Find where the given text appears and provide that cell's center as [X, Y] coordinate. 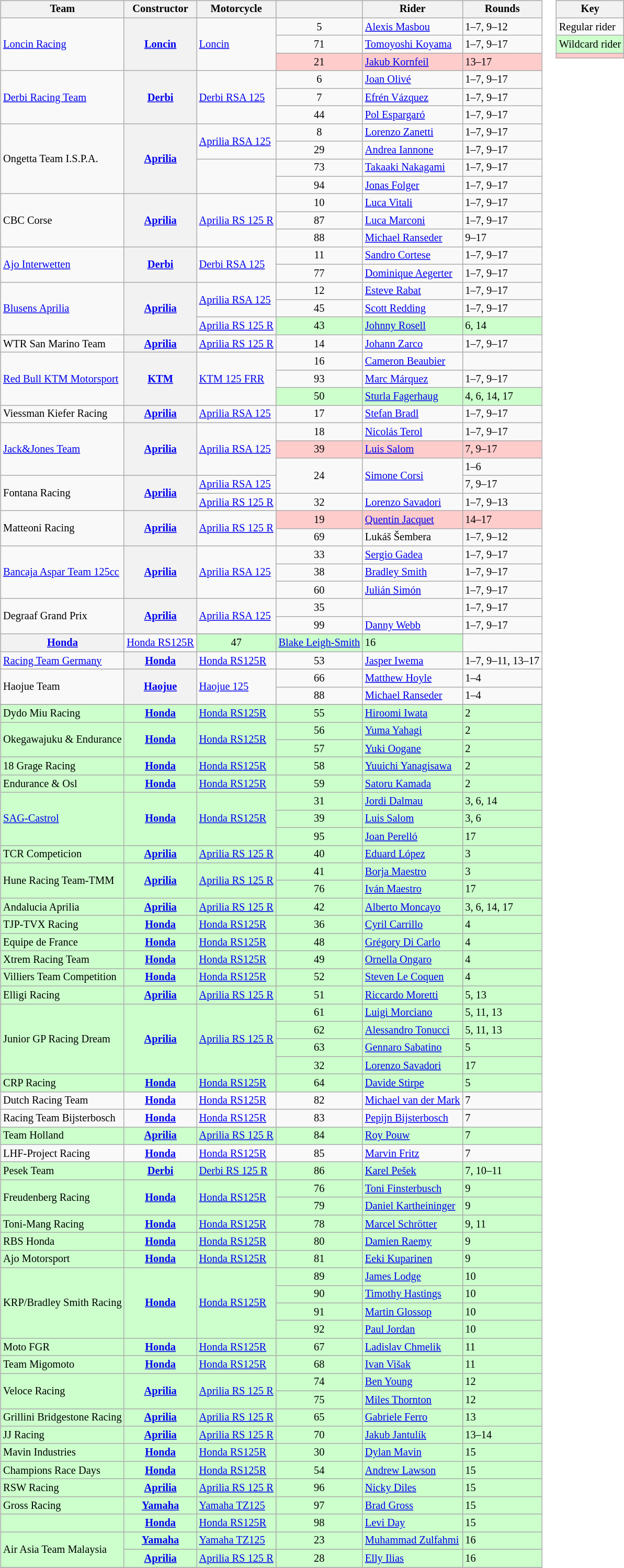
75 [319, 1400]
Okegawajuku & Endurance [62, 740]
73 [319, 168]
Jonas Folger [412, 185]
Junior GP Racing Dream [62, 1039]
Eeki Kuparinen [412, 1259]
42 [319, 907]
Andrew Lawson [412, 1470]
Steven Le Coquen [412, 978]
96 [319, 1488]
Veloce Racing [62, 1391]
Lorenzo Zanetti [412, 132]
5, 13 [502, 995]
Scott Redding [412, 309]
Red Bull KTM Motorsport [62, 379]
Bancaja Aspar Team 125cc [62, 572]
79 [319, 1206]
Muhammad Zulfahmi [412, 1541]
Lukáš Šembera [412, 537]
Efrén Vázquez [412, 97]
Marc Márquez [412, 379]
Alexis Masbou [412, 27]
61 [319, 1013]
Ajo Interwetten [62, 265]
6, 14 [502, 326]
Ongetta Team I.S.P.A. [62, 159]
Jakub Kornfeil [412, 62]
Brad Gross [412, 1505]
Team Migomoto [62, 1365]
50 [319, 396]
Sergio Gadea [412, 555]
87 [319, 221]
31 [319, 801]
85 [319, 1153]
49 [319, 960]
Stefan Bradl [412, 414]
48 [319, 942]
91 [319, 1312]
Degraaf Grand Prix [62, 616]
Julián Simón [412, 590]
9–17 [502, 238]
Racing Team Bijsterbosch [62, 1118]
30 [319, 1452]
Grégory Di Carlo [412, 942]
Nicolás Terol [412, 431]
Timothy Hastings [412, 1294]
64 [319, 1083]
74 [319, 1382]
Hune Racing Team-TMM [62, 881]
14–17 [502, 520]
33 [319, 555]
Hiroomi Iwata [412, 713]
Bradley Smith [412, 573]
Regular rider [590, 27]
Paul Jordan [412, 1330]
Jakub Jantulík [412, 1435]
35 [319, 608]
94 [319, 185]
Andrea Iannone [412, 150]
Derbi Racing Team [62, 97]
Jack&Jones Team [62, 449]
92 [319, 1330]
8 [319, 132]
53 [319, 661]
Tomoyoshi Koyama [412, 44]
Pol Espargaró [412, 115]
Fontana Racing [62, 493]
97 [319, 1505]
6 [319, 79]
Joan Perelló [412, 836]
Jordi Dalmau [412, 801]
TCR Competicion [62, 854]
Dydo Miu Racing [62, 713]
Elligi Racing [62, 995]
18 Grage Racing [62, 766]
13–17 [502, 62]
23 [319, 1541]
98 [319, 1523]
Luca Marconi [412, 221]
Levi Day [412, 1523]
Ivan Višak [412, 1365]
Pepijn Bijsterbosch [412, 1118]
Pesek Team [62, 1171]
Haojue [160, 687]
RBS Honda [62, 1242]
3, 6 [502, 819]
1–7, 9–13 [502, 502]
Luca Vitali [412, 203]
Key [590, 9]
4, 6, 14, 17 [502, 396]
Ornella Ongaro [412, 960]
Endurance & Osl [62, 784]
Villiers Team Competition [62, 978]
Xtrem Racing Team [62, 960]
Champions Race Days [62, 1470]
Michael van der Mark [412, 1100]
89 [319, 1277]
Borja Maestro [412, 872]
SAG-Castrol [62, 819]
36 [319, 925]
60 [319, 590]
RSW Racing [62, 1488]
66 [319, 678]
Daniel Kartheininger [412, 1206]
Danny Webb [412, 626]
Dominique Aegerter [412, 273]
68 [319, 1365]
40 [319, 854]
Blusens Aprilia [62, 309]
Simone Corsi [412, 476]
51 [319, 995]
Martin Glossop [412, 1312]
Haojue Team [62, 687]
59 [319, 784]
83 [319, 1118]
29 [319, 150]
57 [319, 748]
Karel Pešek [412, 1171]
9, 11 [502, 1224]
82 [319, 1100]
Yuma Yahagi [412, 731]
Ajo Motorsport [62, 1259]
13–14 [502, 1435]
TJP-TVX Racing [62, 925]
70 [319, 1435]
Racing Team Germany [62, 661]
1–7, 9–11, 13–17 [502, 661]
90 [319, 1294]
81 [319, 1259]
Dutch Racing Team [62, 1100]
21 [319, 62]
Johann Zarco [412, 344]
JJ Racing [62, 1435]
Ben Young [412, 1382]
77 [319, 273]
Elly Ilias [412, 1558]
Equipe de France [62, 942]
Alessandro Tonucci [412, 1030]
Viessman Kiefer Racing [62, 414]
Rounds [502, 9]
Loncin Racing [62, 44]
Cameron Beaubier [412, 361]
James Lodge [412, 1277]
78 [319, 1224]
Marvin Fritz [412, 1153]
44 [319, 115]
Toni-Mang Racing [62, 1224]
13 [502, 1417]
Andalucia Aprilia [62, 907]
Gross Racing [62, 1505]
Joan Olivé [412, 79]
Blake Leigh-Smith [319, 643]
Grillini Bridgestone Racing [62, 1417]
CRP Racing [62, 1083]
CBC Corse [62, 221]
Yuuichi Yanagisawa [412, 766]
80 [319, 1242]
Team Holland [62, 1136]
KRP/Bradley Smith Racing [62, 1303]
69 [319, 537]
Davide Stirpe [412, 1083]
Sandro Cortese [412, 256]
Matteoni Racing [62, 528]
45 [319, 309]
Yuki Oogane [412, 748]
Sturla Fagerhaug [412, 396]
Eduard López [412, 854]
1–6 [502, 467]
Quentin Jacquet [412, 520]
Mavin Industries [62, 1452]
14 [319, 344]
Johnny Rosell [412, 326]
55 [319, 713]
Esteve Rabat [412, 291]
Miles Thornton [412, 1400]
Motorcycle [236, 9]
Haojue 125 [236, 687]
Damien Raemy [412, 1242]
Gabriele Ferro [412, 1417]
Cyril Carrillo [412, 925]
67 [319, 1347]
99 [319, 626]
28 [319, 1558]
62 [319, 1030]
47 [236, 643]
86 [319, 1171]
Team [62, 9]
Rider [412, 9]
LHF-Project Racing [62, 1153]
Satoru Kamada [412, 784]
Wildcard rider [590, 44]
Alberto Moncayo [412, 907]
Matthew Hoyle [412, 678]
52 [319, 978]
Jasper Iwema [412, 661]
3, 6, 14, 17 [502, 907]
18 [319, 431]
56 [319, 731]
Nicky Diles [412, 1488]
43 [319, 326]
Freudenberg Racing [62, 1198]
Toni Finsterbusch [412, 1189]
71 [319, 44]
54 [319, 1470]
24 [319, 476]
Marcel Schrötter [412, 1224]
Gennaro Sabatino [412, 1048]
Derbi RS 125 R [236, 1171]
KTM 125 FRR [236, 379]
7, 10–11 [502, 1171]
Ladislav Chmelik [412, 1347]
19 [319, 520]
Moto FGR [62, 1347]
65 [319, 1417]
Constructor [160, 9]
Iván Maestro [412, 889]
WTR San Marino Team [62, 344]
KTM [160, 379]
58 [319, 766]
93 [319, 379]
95 [319, 836]
Air Asia Team Malaysia [62, 1549]
Roy Pouw [412, 1136]
63 [319, 1048]
41 [319, 872]
3, 6, 14 [502, 801]
Riccardo Moretti [412, 995]
38 [319, 573]
84 [319, 1136]
Dylan Mavin [412, 1452]
Takaaki Nakagami [412, 168]
Luigi Morciano [412, 1013]
